Search for the cell housing the specified text and yield its [X, Y] center coordinate. 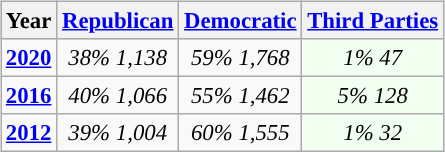
55% 1,462 [240, 96]
1% 47 [373, 58]
2020 [29, 58]
40% 1,066 [118, 96]
Year [29, 21]
Republican [118, 21]
2016 [29, 96]
5% 128 [373, 96]
1% 32 [373, 133]
39% 1,004 [118, 133]
38% 1,138 [118, 58]
Third Parties [373, 21]
2012 [29, 133]
59% 1,768 [240, 58]
Democratic [240, 21]
60% 1,555 [240, 133]
